Locate the cell with the specified text and output its [X, Y] center coordinate. 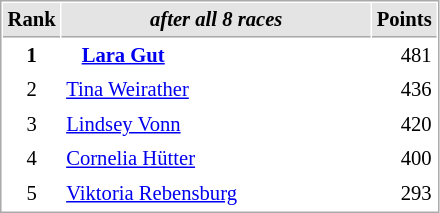
1 [32, 56]
400 [404, 158]
Viktoria Rebensburg [216, 194]
4 [32, 158]
3 [32, 124]
Rank [32, 20]
Cornelia Hütter [216, 158]
Lara Gut [216, 56]
Tina Weirather [216, 90]
293 [404, 194]
420 [404, 124]
481 [404, 56]
Lindsey Vonn [216, 124]
436 [404, 90]
Points [404, 20]
5 [32, 194]
after all 8 races [216, 20]
2 [32, 90]
